Find where the given text appears and provide that cell's center as [x, y] coordinate. 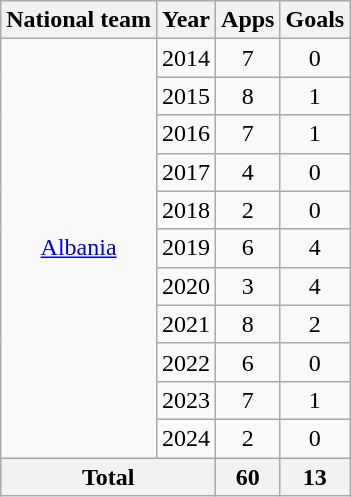
3 [248, 286]
Total [108, 477]
2022 [186, 362]
Goals [315, 20]
2019 [186, 248]
2014 [186, 58]
Year [186, 20]
2018 [186, 210]
2020 [186, 286]
13 [315, 477]
Apps [248, 20]
2016 [186, 134]
2015 [186, 96]
60 [248, 477]
Albania [79, 248]
National team [79, 20]
2024 [186, 438]
2021 [186, 324]
2023 [186, 400]
2017 [186, 172]
